Pinpoint the cell where the given text exists, returning its (X, Y) midpoint coordinate. 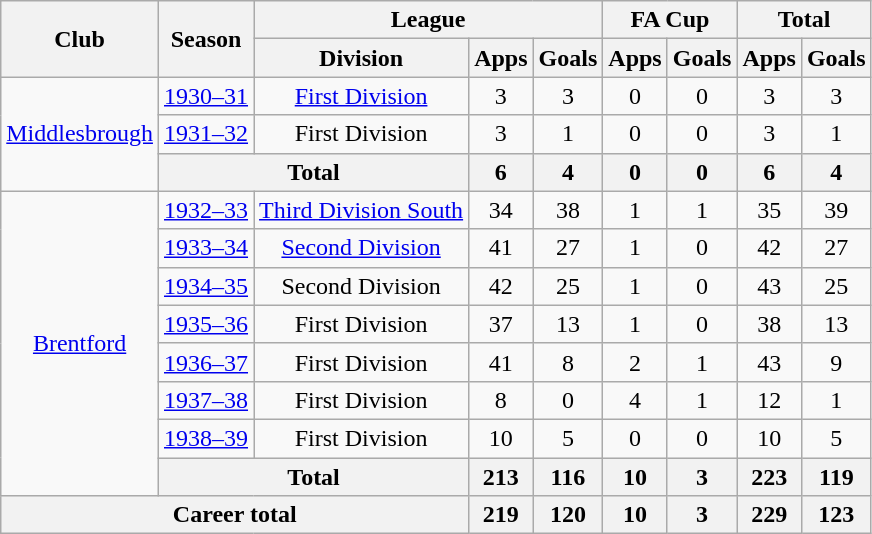
213 (501, 477)
1935–36 (206, 324)
35 (769, 210)
123 (836, 515)
219 (501, 515)
Division (362, 58)
Third Division South (362, 210)
1936–37 (206, 362)
1938–39 (206, 438)
1930–31 (206, 96)
1932–33 (206, 210)
229 (769, 515)
1931–32 (206, 134)
League (428, 20)
2 (635, 362)
1934–35 (206, 286)
FA Cup (670, 20)
Club (80, 39)
120 (568, 515)
223 (769, 477)
1937–38 (206, 400)
34 (501, 210)
37 (501, 324)
116 (568, 477)
Middlesbrough (80, 134)
Brentford (80, 343)
1933–34 (206, 248)
39 (836, 210)
Career total (235, 515)
Season (206, 39)
119 (836, 477)
9 (836, 362)
12 (769, 400)
